Return [X, Y] of the center of cell containing provided text 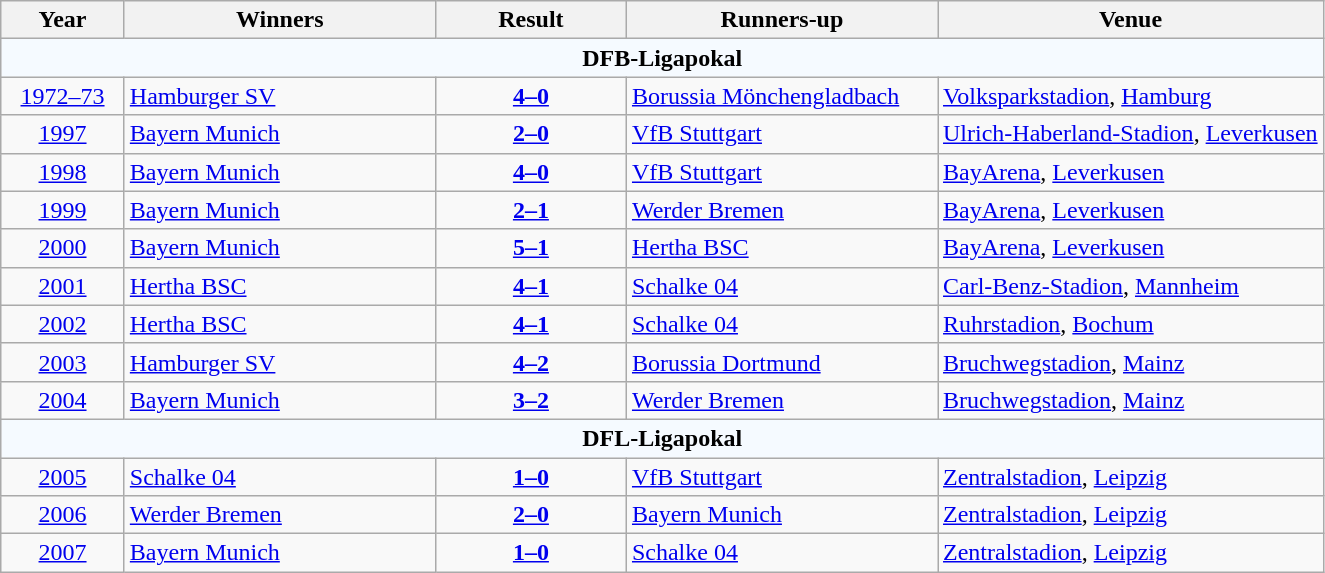
2001 [63, 286]
Year [63, 20]
DFL-Ligapokal [662, 438]
2003 [63, 362]
Volksparkstadion, Hamburg [1131, 96]
1972–73 [63, 96]
Borussia Dortmund [782, 362]
4–2 [530, 362]
2000 [63, 248]
5–1 [530, 248]
2004 [63, 400]
2–1 [530, 210]
DFB-Ligapokal [662, 58]
2002 [63, 324]
Venue [1131, 20]
Runners-up [782, 20]
Borussia Mönchengladbach [782, 96]
3–2 [530, 400]
Ruhrstadion, Bochum [1131, 324]
Result [530, 20]
2005 [63, 477]
2007 [63, 553]
Ulrich-Haberland-Stadion, Leverkusen [1131, 134]
2006 [63, 515]
1997 [63, 134]
Winners [280, 20]
1999 [63, 210]
Carl-Benz-Stadion, Mannheim [1131, 286]
1998 [63, 172]
